Capture the cell that displays the provided text and extract its [X, Y] central coordinate. 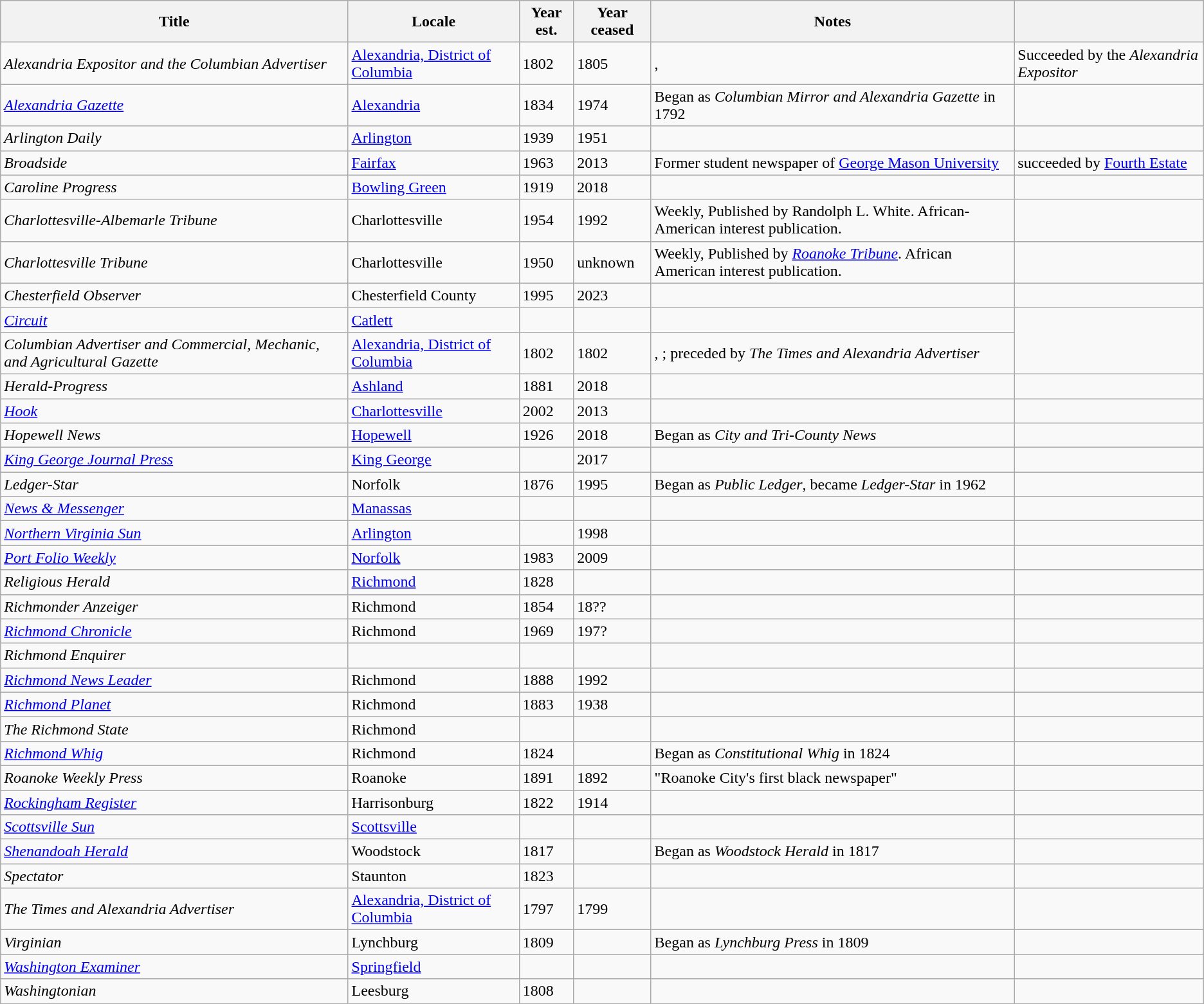
unknown [612, 262]
2023 [612, 295]
Charlottesville Tribune [174, 262]
1891 [547, 778]
Title [174, 22]
Richmond Enquirer [174, 655]
1892 [612, 778]
1951 [612, 138]
1828 [547, 582]
Washingtonian [174, 991]
1926 [547, 435]
Notes [832, 22]
Roanoke [433, 778]
1919 [547, 187]
Began as City and Tri-County News [832, 435]
Herald-Progress [174, 386]
The Times and Alexandria Advertiser [174, 909]
1969 [547, 631]
1824 [547, 753]
1939 [547, 138]
1938 [612, 704]
Weekly, Published by Randolph L. White. African-American interest publication. [832, 220]
Rockingham Register [174, 802]
1881 [547, 386]
Virginian [174, 942]
Charlottesville-Albemarle Tribune [174, 220]
King George Journal Press [174, 460]
18?? [612, 607]
Richmond Chronicle [174, 631]
Spectator [174, 876]
Succeeded by the Alexandria Expositor [1109, 63]
Year est. [547, 22]
Shenandoah Herald [174, 852]
Ledger-Star [174, 484]
1998 [612, 533]
Hook [174, 411]
1914 [612, 802]
Arlington Daily [174, 138]
Alexandria Expositor and the Columbian Advertiser [174, 63]
Began as Columbian Mirror and Alexandria Gazette in 1792 [832, 105]
Ashland [433, 386]
Alexandria Gazette [174, 105]
Scottsville [433, 827]
1854 [547, 607]
Richmonder Anzeiger [174, 607]
Began as Constitutional Whig in 1824 [832, 753]
Catlett [433, 320]
Caroline Progress [174, 187]
1799 [612, 909]
Chesterfield County [433, 295]
Locale [433, 22]
1797 [547, 909]
, [832, 63]
1963 [547, 163]
Woodstock [433, 852]
succeeded by Fourth Estate [1109, 163]
1883 [547, 704]
1805 [612, 63]
Began as Woodstock Herald in 1817 [832, 852]
Harrisonburg [433, 802]
1974 [612, 105]
Former student newspaper of George Mason University [832, 163]
1983 [547, 558]
Bowling Green [433, 187]
1888 [547, 680]
1822 [547, 802]
197? [612, 631]
Lynchburg [433, 942]
Columbian Advertiser and Commercial, Mechanic, and Agricultural Gazette [174, 352]
The Richmond State [174, 729]
Chesterfield Observer [174, 295]
Religious Herald [174, 582]
"Roanoke City's first black newspaper" [832, 778]
Weekly, Published by Roanoke Tribune. African American interest publication. [832, 262]
Fairfax [433, 163]
1954 [547, 220]
Year ceased [612, 22]
1817 [547, 852]
1823 [547, 876]
Roanoke Weekly Press [174, 778]
Springfield [433, 967]
Circuit [174, 320]
1834 [547, 105]
1808 [547, 991]
Scottsville Sun [174, 827]
Broadside [174, 163]
1809 [547, 942]
Staunton [433, 876]
Northern Virginia Sun [174, 533]
Manassas [433, 509]
Began as Public Ledger, became Ledger-Star in 1962 [832, 484]
Hopewell [433, 435]
, ; preceded by The Times and Alexandria Advertiser [832, 352]
Alexandria [433, 105]
Began as Lynchburg Press in 1809 [832, 942]
Richmond Whig [174, 753]
King George [433, 460]
1876 [547, 484]
Port Folio Weekly [174, 558]
2009 [612, 558]
News & Messenger [174, 509]
1950 [547, 262]
Leesburg [433, 991]
Washington Examiner [174, 967]
Richmond News Leader [174, 680]
2002 [547, 411]
Richmond Planet [174, 704]
2017 [612, 460]
Hopewell News [174, 435]
